Detect which cell encompasses the target text, then output its (x, y) center coordinate. 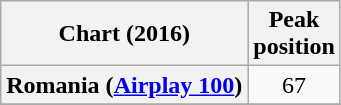
67 (294, 85)
Romania (Airplay 100) (124, 85)
Chart (2016) (124, 34)
Peakposition (294, 34)
